Capture the cell that displays the provided text and extract its (X, Y) central coordinate. 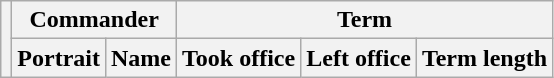
Portrait (59, 58)
Name (140, 58)
Term length (484, 58)
Left office (359, 58)
Took office (239, 58)
Term (365, 20)
Commander (94, 20)
